Detect which cell encompasses the target text, then output its (X, Y) center coordinate. 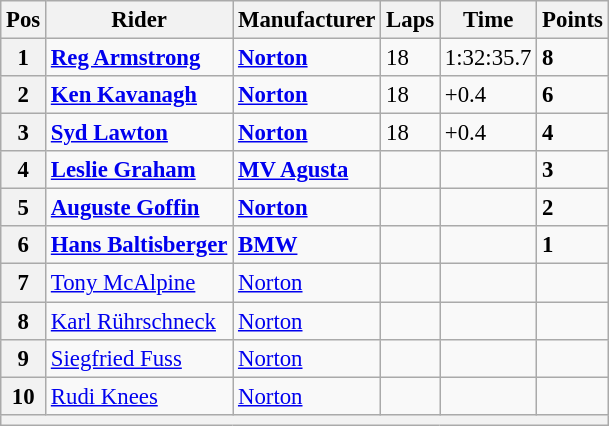
Rudi Knees (140, 396)
7 (24, 283)
Manufacturer (307, 20)
Time (488, 20)
MV Agusta (307, 170)
5 (24, 208)
Leslie Graham (140, 170)
Siegfried Fuss (140, 358)
Reg Armstrong (140, 58)
Auguste Goffin (140, 208)
Points (572, 20)
Ken Kavanagh (140, 95)
Hans Baltisberger (140, 245)
Rider (140, 20)
Laps (410, 20)
Pos (24, 20)
Tony McAlpine (140, 283)
BMW (307, 245)
Karl Rührschneck (140, 321)
10 (24, 396)
Syd Lawton (140, 133)
9 (24, 358)
1:32:35.7 (488, 58)
